Search for the cell housing the specified text and yield its [X, Y] center coordinate. 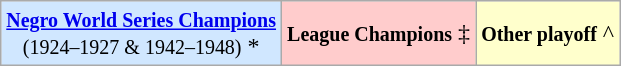
Negro World Series Champions(1924–1927 & 1942–1948) * [142, 34]
Other playoff ^ [548, 34]
League Champions ‡ [379, 34]
